From the cell containing the given text, extract its center point as [X, Y] coordinate. 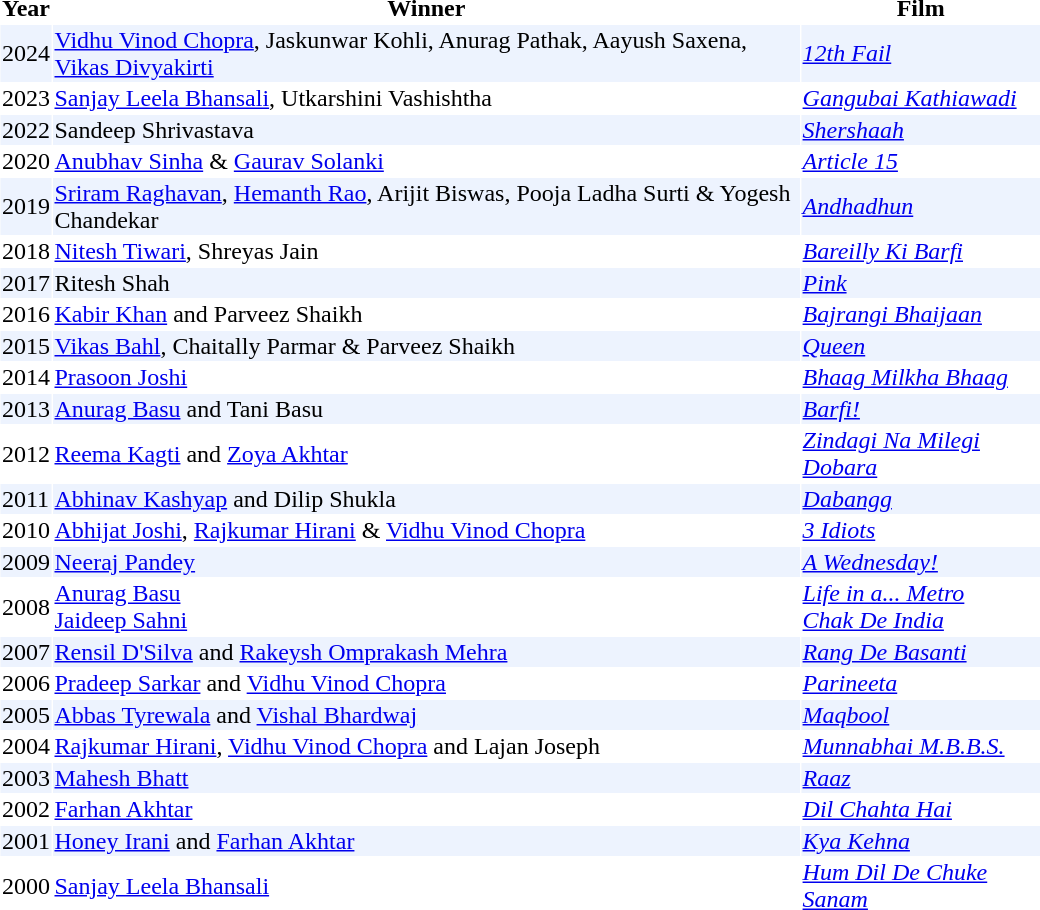
Andhadhun [920, 206]
2013 [26, 409]
2022 [26, 130]
2020 [26, 161]
2005 [26, 715]
Reema Kagti and Zoya Akhtar [426, 454]
Raaz [920, 778]
A Wednesday! [920, 562]
Zindagi Na Milegi Dobara [920, 454]
Maqbool [920, 715]
Bajrangi Bhaijaan [920, 315]
Anurag Basu Jaideep Sahni [426, 606]
Prasoon Joshi [426, 377]
Munnabhai M.B.B.S. [920, 747]
2016 [26, 315]
Gangubai Kathiawadi [920, 99]
Pink [920, 283]
3 Idiots [920, 531]
2003 [26, 778]
2006 [26, 683]
Rajkumar Hirani, Vidhu Vinod Chopra and Lajan Joseph [426, 747]
2007 [26, 652]
Abhinav Kashyap and Dilip Shukla [426, 499]
Ritesh Shah [426, 283]
Farhan Akhtar [426, 809]
Bhaag Milkha Bhaag [920, 377]
Article 15 [920, 161]
Vidhu Vinod Chopra, Jaskunwar Kohli, Anurag Pathak, Aayush Saxena, Vikas Divyakirti [426, 54]
Mahesh Bhatt [426, 778]
Bareilly Ki Barfi [920, 251]
Life in a... Metro Chak De India [920, 606]
Neeraj Pandey [426, 562]
Shershaah [920, 130]
2015 [26, 346]
Anurag Basu and Tani Basu [426, 409]
Parineeta [920, 683]
2008 [26, 606]
Kya Kehna [920, 841]
Abbas Tyrewala and Vishal Bhardwaj [426, 715]
Abhijat Joshi, Rajkumar Hirani & Vidhu Vinod Chopra [426, 531]
2002 [26, 809]
Sandeep Shrivastava [426, 130]
12th Fail [920, 54]
Sanjay Leela Bhansali, Utkarshini Vashishtha [426, 99]
Pradeep Sarkar and Vidhu Vinod Chopra [426, 683]
Queen [920, 346]
Dabangg [920, 499]
2004 [26, 747]
2011 [26, 499]
Kabir Khan and Parveez Shaikh [426, 315]
2010 [26, 531]
Honey Irani and Farhan Akhtar [426, 841]
Barfi! [920, 409]
Rang De Basanti [920, 652]
Rensil D'Silva and Rakeysh Omprakash Mehra [426, 652]
Sriram Raghavan, Hemanth Rao, Arijit Biswas, Pooja Ladha Surti & Yogesh Chandekar [426, 206]
Dil Chahta Hai [920, 809]
2019 [26, 206]
2017 [26, 283]
2018 [26, 251]
Vikas Bahl, Chaitally Parmar & Parveez Shaikh [426, 346]
2023 [26, 99]
Anubhav Sinha & Gaurav Solanki [426, 161]
2009 [26, 562]
2012 [26, 454]
2014 [26, 377]
Nitesh Tiwari, Shreyas Jain [426, 251]
2001 [26, 841]
2024 [26, 54]
